Pinpoint the cell where the given text exists, returning its (X, Y) midpoint coordinate. 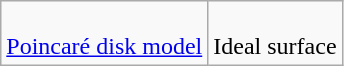
Poincaré disk model (104, 34)
Ideal surface (275, 34)
